From the cell containing the given text, extract its center point as [x, y] coordinate. 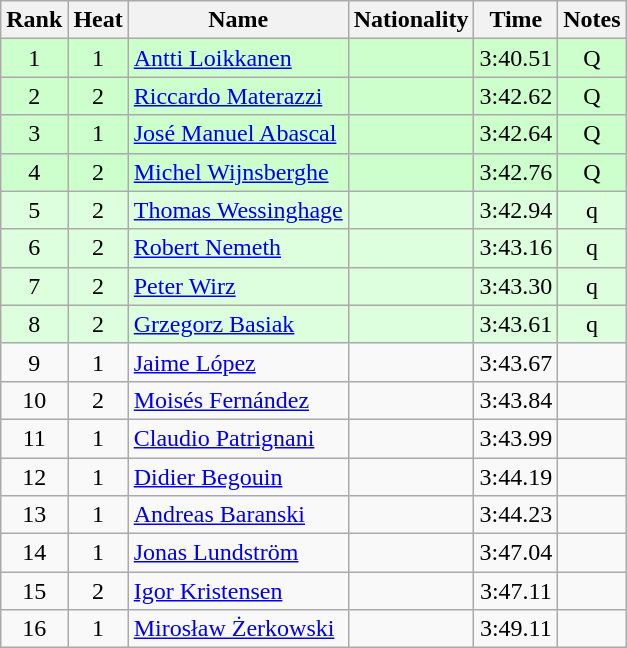
Thomas Wessinghage [238, 210]
12 [34, 477]
11 [34, 438]
3 [34, 134]
3:43.67 [516, 362]
Riccardo Materazzi [238, 96]
16 [34, 629]
Heat [98, 20]
15 [34, 591]
Igor Kristensen [238, 591]
José Manuel Abascal [238, 134]
Michel Wijnsberghe [238, 172]
7 [34, 286]
9 [34, 362]
3:42.76 [516, 172]
3:49.11 [516, 629]
Rank [34, 20]
3:42.62 [516, 96]
14 [34, 553]
8 [34, 324]
3:47.04 [516, 553]
Grzegorz Basiak [238, 324]
3:42.94 [516, 210]
Andreas Baranski [238, 515]
13 [34, 515]
Mirosław Żerkowski [238, 629]
Nationality [411, 20]
Antti Loikkanen [238, 58]
Jonas Lundström [238, 553]
5 [34, 210]
3:44.19 [516, 477]
Peter Wirz [238, 286]
3:43.61 [516, 324]
Time [516, 20]
10 [34, 400]
3:43.16 [516, 248]
3:43.99 [516, 438]
Moisés Fernández [238, 400]
3:43.84 [516, 400]
3:43.30 [516, 286]
Didier Begouin [238, 477]
Claudio Patrignani [238, 438]
6 [34, 248]
3:42.64 [516, 134]
Name [238, 20]
3:40.51 [516, 58]
Notes [592, 20]
Jaime López [238, 362]
Robert Nemeth [238, 248]
3:44.23 [516, 515]
3:47.11 [516, 591]
4 [34, 172]
